Find where the given text appears and provide that cell's center as (x, y) coordinate. 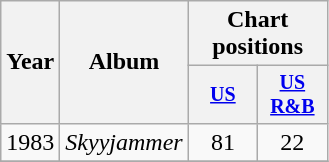
Year (30, 62)
22 (292, 142)
USR&B (292, 94)
1983 (30, 142)
US (222, 94)
Album (124, 62)
Skyyjammer (124, 142)
81 (222, 142)
Chart positions (258, 34)
